Provide the (X, Y) coordinate of the cell's center where the given text is located.  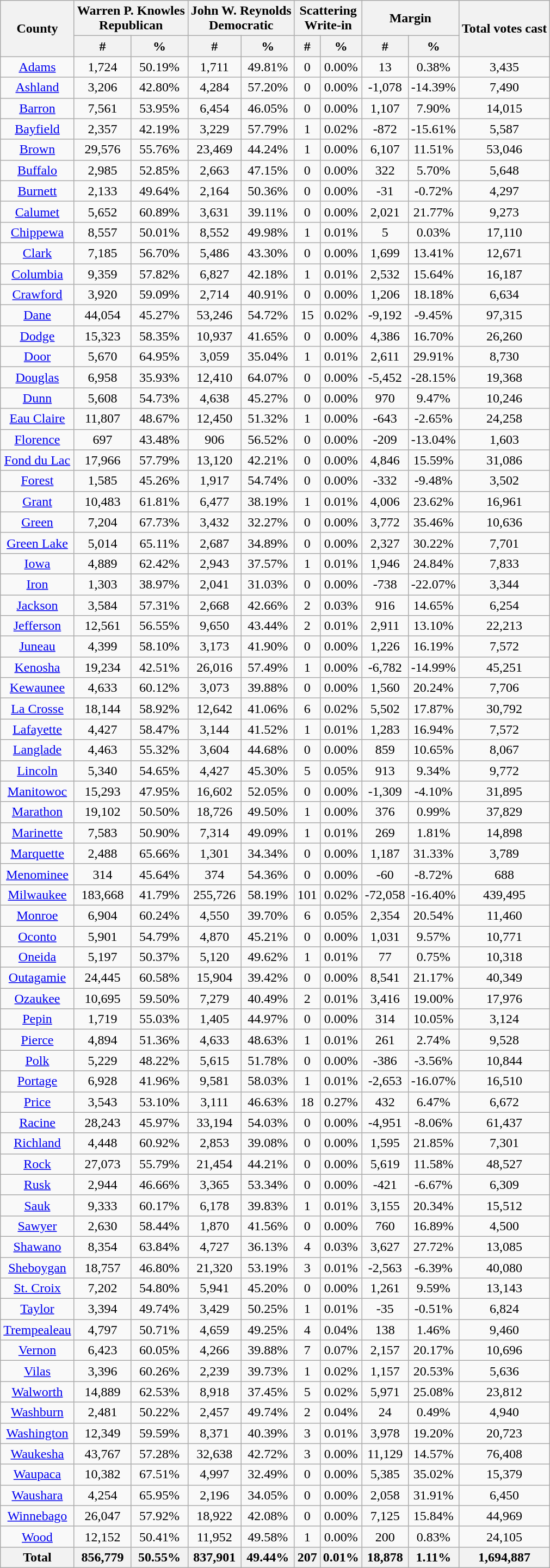
Green Lake (37, 543)
58.47% (160, 729)
1,603 (504, 439)
9,772 (504, 771)
-60 (385, 874)
-5,452 (385, 377)
41.56% (268, 1226)
913 (385, 771)
49.98% (268, 232)
53.34% (268, 1185)
64.95% (160, 357)
41.96% (160, 1081)
Wood (37, 1536)
52.85% (160, 170)
3,631 (214, 212)
54.72% (268, 315)
54.79% (160, 936)
49.62% (268, 957)
374 (214, 874)
18,878 (385, 1557)
15,904 (214, 978)
6,928 (102, 1081)
6,454 (214, 108)
Price (37, 1102)
1.11% (433, 1557)
56.70% (160, 253)
Calumet (37, 212)
2,354 (385, 915)
4,500 (504, 1226)
Ashland (37, 88)
Iron (37, 584)
Warren P. KnowlesRepublican (131, 18)
18,757 (102, 1268)
7.90% (433, 108)
376 (385, 812)
688 (504, 874)
-1,078 (385, 88)
4,284 (214, 88)
3,144 (214, 729)
Total (37, 1557)
2,611 (385, 357)
-22.07% (433, 584)
24,105 (504, 1536)
2,058 (385, 1495)
11,129 (385, 1454)
7,314 (214, 833)
-16.07% (433, 1081)
11.51% (433, 150)
4,550 (214, 915)
51.36% (160, 1040)
35.46% (433, 522)
19,102 (102, 812)
2,157 (385, 1350)
53.19% (268, 1268)
42.18% (268, 274)
26,260 (504, 336)
2,944 (102, 1185)
49.58% (268, 1536)
16.70% (433, 336)
1,711 (214, 67)
Rusk (37, 1185)
5,670 (102, 357)
43.44% (268, 626)
-0.51% (433, 1309)
6,824 (504, 1309)
44.68% (268, 750)
1,946 (385, 563)
35.04% (268, 357)
1,187 (385, 853)
1,870 (214, 1226)
9.47% (433, 398)
6,634 (504, 295)
21.17% (433, 978)
5,619 (385, 1164)
2,164 (214, 191)
11,952 (214, 1536)
6,178 (214, 1205)
3,124 (504, 1019)
23.62% (433, 501)
34.05% (268, 1495)
57.20% (268, 88)
20.24% (433, 688)
10,771 (504, 936)
1,157 (385, 1371)
42.80% (160, 88)
9.34% (433, 771)
Brown (37, 150)
Marathon (37, 812)
3,073 (214, 688)
4,463 (102, 750)
5,120 (214, 957)
67.73% (160, 522)
31,895 (504, 791)
65.95% (160, 1495)
48,527 (504, 1164)
77 (385, 957)
Vilas (37, 1371)
-209 (385, 439)
10,937 (214, 336)
Douglas (37, 377)
9,650 (214, 626)
Iowa (37, 563)
6,904 (102, 915)
13,143 (504, 1288)
2,239 (214, 1371)
19,234 (102, 667)
31.03% (268, 584)
60.58% (160, 978)
39.83% (268, 1205)
1,301 (214, 853)
60.12% (160, 688)
7,833 (504, 563)
16.89% (433, 1226)
1,560 (385, 688)
41.52% (268, 729)
7,301 (504, 1143)
14,889 (102, 1392)
3,429 (214, 1309)
2,021 (385, 212)
2,911 (385, 626)
49.09% (268, 833)
7,202 (102, 1288)
4,297 (504, 191)
15,323 (102, 336)
Waupaca (37, 1474)
4,448 (102, 1143)
3,365 (214, 1185)
La Crosse (37, 709)
6,827 (214, 274)
49.81% (268, 67)
2,488 (102, 853)
58.03% (268, 1081)
14,015 (504, 108)
9,333 (102, 1205)
14.65% (433, 605)
0.38% (433, 67)
-332 (385, 481)
2,630 (102, 1226)
20.17% (433, 1350)
1,405 (214, 1019)
1,694,887 (504, 1557)
Crawford (37, 295)
-9.48% (433, 481)
13,085 (504, 1247)
54.74% (268, 481)
-72,058 (385, 895)
-0.72% (433, 191)
17,966 (102, 460)
9,273 (504, 212)
20,723 (504, 1433)
Florence (37, 439)
5,608 (102, 398)
Washburn (37, 1412)
10,696 (504, 1350)
19.00% (433, 999)
3,394 (102, 1309)
Shawano (37, 1247)
44,054 (102, 315)
56.55% (160, 626)
4,940 (504, 1412)
6,450 (504, 1495)
57.82% (160, 274)
6,958 (102, 377)
13.41% (433, 253)
12,349 (102, 1433)
1,917 (214, 481)
21,320 (214, 1268)
Ozaukee (37, 999)
40.49% (268, 999)
24.84% (433, 563)
14.57% (433, 1454)
58.44% (160, 1226)
39.08% (268, 1143)
Lafayette (37, 729)
31.33% (433, 853)
1,303 (102, 584)
32,638 (214, 1454)
Door (37, 357)
Pepin (37, 1019)
3,059 (214, 357)
3,173 (214, 647)
54.03% (268, 1123)
40,349 (504, 978)
-6.39% (433, 1268)
Jefferson (37, 626)
49.44% (268, 1557)
432 (385, 1102)
2,041 (214, 584)
2,457 (214, 1412)
-3.56% (433, 1061)
Total votes cast (504, 28)
8,918 (214, 1392)
-421 (385, 1185)
5,636 (504, 1371)
57.92% (160, 1516)
43,767 (102, 1454)
15 (307, 315)
17,976 (504, 999)
3,155 (385, 1205)
Winnebago (37, 1516)
47.15% (268, 170)
5,615 (214, 1061)
46.80% (160, 1268)
4,659 (214, 1330)
207 (307, 1557)
Taylor (37, 1309)
8,730 (504, 357)
15,293 (102, 791)
62.53% (160, 1392)
13,120 (214, 460)
38.97% (160, 584)
50.50% (160, 812)
-35 (385, 1309)
4,727 (214, 1247)
8,541 (385, 978)
12,152 (102, 1536)
Columbia (37, 274)
10,318 (504, 957)
5,941 (214, 1288)
6,254 (504, 605)
55.32% (160, 750)
35.02% (433, 1474)
63.84% (160, 1247)
760 (385, 1226)
24,445 (102, 978)
3,978 (385, 1433)
-14.99% (433, 667)
46.05% (268, 108)
3,416 (385, 999)
26,016 (214, 667)
5,486 (214, 253)
45,251 (504, 667)
9,581 (214, 1081)
10,382 (102, 1474)
47.95% (160, 791)
1,226 (385, 647)
18,726 (214, 812)
18.18% (433, 295)
24,258 (504, 419)
57.31% (160, 605)
6,423 (102, 1350)
Milwaukee (37, 895)
Marinette (37, 833)
30.22% (433, 543)
76,408 (504, 1454)
-2.65% (433, 419)
45.97% (160, 1123)
1,585 (102, 481)
50.25% (268, 1309)
2,687 (214, 543)
-643 (385, 419)
1,031 (385, 936)
970 (385, 398)
Grant (37, 501)
837,901 (214, 1557)
Dane (37, 315)
-1,309 (385, 791)
2,663 (214, 170)
Kewaunee (37, 688)
14,898 (504, 833)
46.63% (268, 1102)
39.42% (268, 978)
59.09% (160, 295)
55.03% (160, 1019)
Chippewa (37, 232)
5,385 (385, 1474)
Pierce (37, 1040)
10,844 (504, 1061)
31.91% (433, 1495)
8,067 (504, 750)
62.42% (160, 563)
269 (385, 833)
41.90% (268, 647)
50.01% (160, 232)
51.32% (268, 419)
-6,782 (385, 667)
-738 (385, 584)
2,327 (385, 543)
9,359 (102, 274)
4,638 (214, 398)
58.10% (160, 647)
38.19% (268, 501)
Margin (410, 18)
5,340 (102, 771)
18,144 (102, 709)
Marquette (37, 853)
261 (385, 1040)
10,636 (504, 522)
42.72% (268, 1454)
4,266 (214, 1350)
27.72% (433, 1247)
37.45% (268, 1392)
10.05% (433, 1019)
-4.10% (433, 791)
60.26% (160, 1371)
Kenosha (37, 667)
65.66% (160, 853)
45.20% (268, 1288)
Manitowoc (37, 791)
61.81% (160, 501)
56.52% (268, 439)
42.08% (268, 1516)
Oneida (37, 957)
-9.45% (433, 315)
-9,192 (385, 315)
12,561 (102, 626)
-2,653 (385, 1081)
5,971 (385, 1392)
37,829 (504, 812)
23,812 (504, 1392)
58.92% (160, 709)
10,246 (504, 398)
11,460 (504, 915)
42.19% (160, 129)
Barron (37, 108)
45.64% (160, 874)
10,695 (102, 999)
8,371 (214, 1433)
21.77% (433, 212)
9,528 (504, 1040)
5,229 (102, 1061)
6.47% (433, 1102)
2,943 (214, 563)
4,399 (102, 647)
5,648 (504, 170)
50.22% (160, 1412)
41.65% (268, 336)
64.07% (268, 377)
6,672 (504, 1102)
Racine (37, 1123)
29.91% (433, 357)
-31 (385, 191)
5,901 (102, 936)
50.55% (160, 1557)
Clark (37, 253)
3,344 (504, 584)
10,483 (102, 501)
44.97% (268, 1019)
55.79% (160, 1164)
34.34% (268, 853)
44.21% (268, 1164)
Polk (37, 1061)
2,481 (102, 1412)
3,789 (504, 853)
3,432 (214, 522)
856,779 (102, 1557)
43.48% (160, 439)
Green (37, 522)
Buffalo (37, 170)
906 (214, 439)
45.30% (268, 771)
53.10% (160, 1102)
50.36% (268, 191)
54.65% (160, 771)
0.83% (433, 1536)
20.34% (433, 1205)
50.19% (160, 67)
0.07% (341, 1350)
24 (385, 1412)
1,206 (385, 295)
4,006 (385, 501)
6,477 (214, 501)
36.13% (268, 1247)
20.54% (433, 915)
County (37, 28)
3,584 (102, 605)
Walworth (37, 1392)
16.19% (433, 647)
33,194 (214, 1123)
50.41% (160, 1536)
12,642 (214, 709)
15.64% (433, 274)
53,046 (504, 150)
1,107 (385, 108)
-4,951 (385, 1123)
18 (307, 1102)
20.53% (433, 1371)
11.58% (433, 1164)
7 (307, 1350)
Adams (37, 67)
54.36% (268, 874)
58.19% (268, 895)
183,668 (102, 895)
45.26% (160, 481)
42.51% (160, 667)
-8.06% (433, 1123)
13.10% (433, 626)
59.50% (160, 999)
40.39% (268, 1433)
3,206 (102, 88)
-14.39% (433, 88)
61,437 (504, 1123)
1,595 (385, 1143)
-15.61% (433, 129)
697 (102, 439)
54.73% (160, 398)
31,086 (504, 460)
49.25% (268, 1330)
40.91% (268, 295)
7,583 (102, 833)
32.27% (268, 522)
42.21% (268, 460)
8,354 (102, 1247)
4,997 (214, 1474)
39.70% (268, 915)
-16.40% (433, 895)
1,283 (385, 729)
-13.04% (433, 439)
Richland (37, 1143)
42.66% (268, 605)
Monroe (37, 915)
-6.67% (433, 1185)
Sawyer (37, 1226)
-8.72% (433, 874)
7,125 (385, 1516)
60.17% (160, 1205)
Oconto (37, 936)
41.06% (268, 709)
Fond du Lac (37, 460)
60.89% (160, 212)
1.46% (433, 1330)
15,379 (504, 1474)
30,792 (504, 709)
Portage (37, 1081)
8,557 (102, 232)
3,229 (214, 129)
3,435 (504, 67)
39.73% (268, 1371)
16,187 (504, 274)
13 (385, 67)
Eau Claire (37, 419)
29,576 (102, 150)
7,561 (102, 108)
Dunn (37, 398)
4,386 (385, 336)
35.93% (160, 377)
22,213 (504, 626)
60.24% (160, 915)
97,315 (504, 315)
16.94% (433, 729)
67.51% (160, 1474)
3,502 (504, 481)
8,552 (214, 232)
Menominee (37, 874)
54.80% (160, 1288)
9.57% (433, 936)
5,197 (102, 957)
9,460 (504, 1330)
Sheboygan (37, 1268)
4,846 (385, 460)
Vernon (37, 1350)
57.49% (268, 667)
21.85% (433, 1143)
916 (385, 605)
12,450 (214, 419)
5.70% (433, 170)
49.50% (268, 812)
12,671 (504, 253)
18,922 (214, 1516)
45.21% (268, 936)
17.87% (433, 709)
4,254 (102, 1495)
3,396 (102, 1371)
4,870 (214, 936)
Rock (37, 1164)
7,204 (102, 522)
2,532 (385, 274)
4,797 (102, 1330)
Burnett (37, 191)
Outagamie (37, 978)
101 (307, 895)
2,357 (102, 129)
Jackson (37, 605)
7,706 (504, 688)
Dodge (37, 336)
48.67% (160, 419)
5,014 (102, 543)
16,510 (504, 1081)
ScatteringWrite-in (328, 18)
23,469 (214, 150)
2,668 (214, 605)
10.65% (433, 750)
1.81% (433, 833)
28,243 (102, 1123)
53.95% (160, 108)
-2,563 (385, 1268)
138 (385, 1330)
Trempealeau (37, 1330)
Waushara (37, 1495)
-386 (385, 1061)
53,246 (214, 315)
50.90% (160, 833)
7,279 (214, 999)
1,699 (385, 253)
52.05% (268, 791)
34.89% (268, 543)
7,701 (504, 543)
3,111 (214, 1102)
16,602 (214, 791)
39.11% (268, 212)
57.28% (160, 1454)
44,969 (504, 1516)
43.30% (268, 253)
Waukesha (37, 1454)
5,652 (102, 212)
11,807 (102, 419)
3,543 (102, 1102)
Washington (37, 1433)
1,724 (102, 67)
0.99% (433, 812)
2,853 (214, 1143)
7,490 (504, 88)
46.66% (160, 1185)
7,185 (102, 253)
6,309 (504, 1185)
32.49% (268, 1474)
0.27% (341, 1102)
48.63% (268, 1040)
4,894 (102, 1040)
200 (385, 1536)
3,772 (385, 522)
49.64% (160, 191)
12,410 (214, 377)
15,512 (504, 1205)
65.11% (160, 543)
37.57% (268, 563)
41.79% (160, 895)
2,714 (214, 295)
322 (385, 170)
19,368 (504, 377)
2,196 (214, 1495)
2.74% (433, 1040)
16,961 (504, 501)
-872 (385, 129)
5,502 (385, 709)
1,719 (102, 1019)
17,110 (504, 232)
60.05% (160, 1350)
255,726 (214, 895)
-28.15% (433, 377)
Sauk (37, 1205)
48.22% (160, 1061)
15.59% (433, 460)
3,604 (214, 750)
5,587 (504, 129)
25.08% (433, 1392)
439,495 (504, 895)
50.37% (160, 957)
2,985 (102, 170)
58.35% (160, 336)
St. Croix (37, 1288)
4,889 (102, 563)
51.78% (268, 1061)
3,627 (385, 1247)
1,261 (385, 1288)
Langlade (37, 750)
44.24% (268, 150)
859 (385, 750)
Bayfield (37, 129)
0.75% (433, 957)
6,107 (385, 150)
26,047 (102, 1516)
0.49% (433, 1412)
21,454 (214, 1164)
2,133 (102, 191)
27,073 (102, 1164)
55.76% (160, 150)
John W. ReynoldsDemocratic (241, 18)
59.59% (160, 1433)
Juneau (37, 647)
9.59% (433, 1288)
60.92% (160, 1143)
Forest (37, 481)
50.71% (160, 1330)
15.84% (433, 1516)
3,920 (102, 295)
19.20% (433, 1433)
40,080 (504, 1268)
Lincoln (37, 771)
